Return the (X, Y) coordinate for the center point of the cell that contains the specified text.  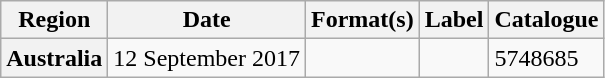
Catalogue (546, 20)
Format(s) (363, 20)
Label (454, 20)
12 September 2017 (207, 58)
5748685 (546, 58)
Region (54, 20)
Date (207, 20)
Australia (54, 58)
